Extract the (x, y) coordinate from the center of the cell holding the provided text.  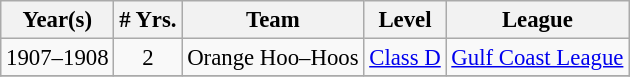
Orange Hoo–Hoos (273, 58)
Level (405, 20)
League (538, 20)
# Yrs. (148, 20)
Class D (405, 58)
1907–1908 (58, 58)
Gulf Coast League (538, 58)
2 (148, 58)
Year(s) (58, 20)
Team (273, 20)
